From the cell containing the given text, extract its center point as [x, y] coordinate. 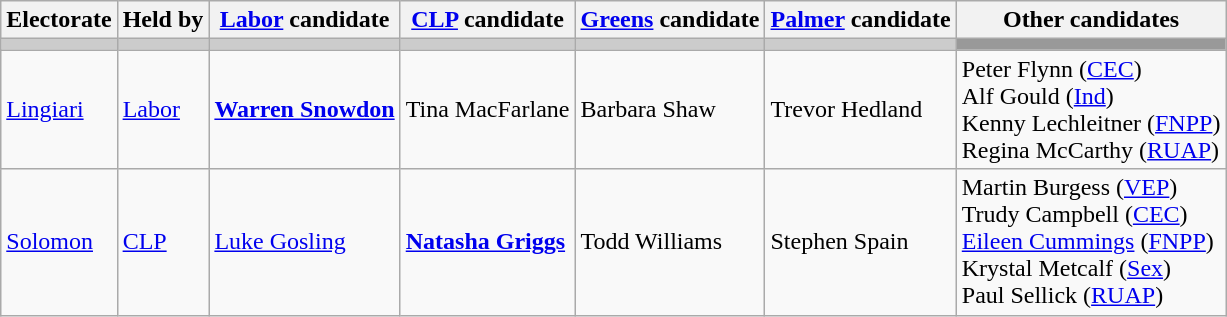
Labor candidate [304, 20]
CLP candidate [488, 20]
Warren Snowdon [304, 110]
Greens candidate [670, 20]
Held by [163, 20]
Lingiari [59, 110]
Martin Burgess (VEP) Trudy Campbell (CEC) Eileen Cummings (FNPP) Krystal Metcalf (Sex) Paul Sellick (RUAP) [1091, 242]
Barbara Shaw [670, 110]
Luke Gosling [304, 242]
Peter Flynn (CEC) Alf Gould (Ind) Kenny Lechleitner (FNPP) Regina McCarthy (RUAP) [1091, 110]
Natasha Griggs [488, 242]
Tina MacFarlane [488, 110]
Labor [163, 110]
Other candidates [1091, 20]
Stephen Spain [860, 242]
Electorate [59, 20]
CLP [163, 242]
Solomon [59, 242]
Palmer candidate [860, 20]
Todd Williams [670, 242]
Trevor Hedland [860, 110]
